Capture the cell that displays the provided text and extract its [X, Y] central coordinate. 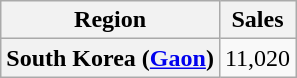
South Korea (Gaon) [110, 58]
11,020 [257, 58]
Sales [257, 20]
Region [110, 20]
